Return [X, Y] of the center of cell containing provided text 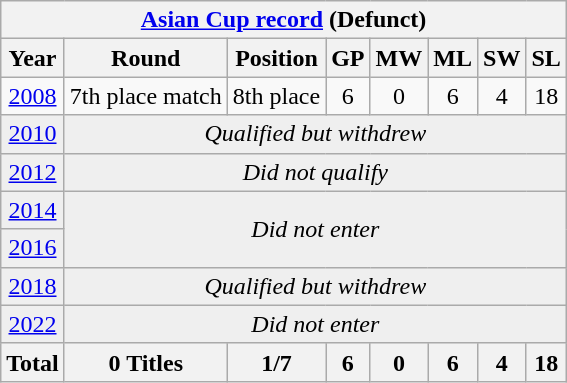
2018 [33, 286]
0 Titles [146, 362]
Asian Cup record (Defunct) [284, 20]
8th place [276, 96]
7th place match [146, 96]
2012 [33, 172]
Year [33, 58]
Total [33, 362]
SL [546, 58]
2014 [33, 210]
2010 [33, 134]
2022 [33, 324]
GP [348, 58]
Position [276, 58]
ML [453, 58]
1/7 [276, 362]
2008 [33, 96]
2016 [33, 248]
Did not qualify [315, 172]
Round [146, 58]
MW [399, 58]
SW [502, 58]
